Search for the cell housing the specified text and yield its [X, Y] center coordinate. 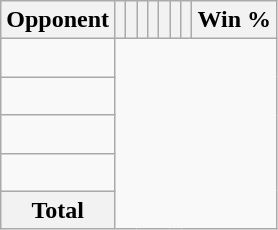
Total [58, 210]
Win % [234, 20]
Opponent [58, 20]
